Locate the cell with the specified text and output its (X, Y) center coordinate. 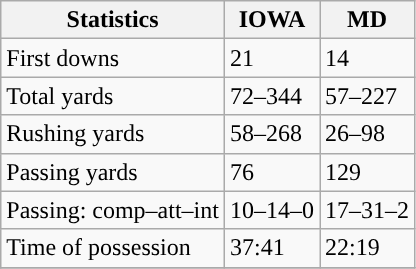
22:19 (368, 248)
IOWA (272, 20)
14 (368, 58)
17–31–2 (368, 210)
10–14–0 (272, 210)
Passing: comp–att–int (113, 210)
76 (272, 172)
26–98 (368, 134)
37:41 (272, 248)
Time of possession (113, 248)
57–227 (368, 96)
MD (368, 20)
Rushing yards (113, 134)
129 (368, 172)
Total yards (113, 96)
21 (272, 58)
Passing yards (113, 172)
58–268 (272, 134)
Statistics (113, 20)
72–344 (272, 96)
First downs (113, 58)
